Capture the cell that displays the provided text and extract its [x, y] central coordinate. 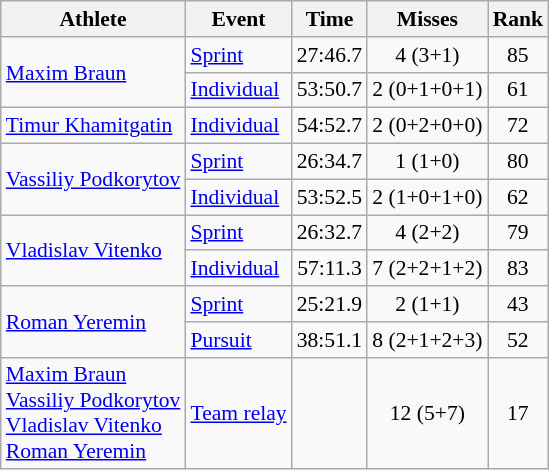
Team relay [238, 413]
Maxim BraunVassiliy PodkorytovVladislav VitenkoRoman Yeremin [94, 413]
4 (2+2) [427, 233]
2 (1+0+1+0) [427, 197]
8 (2+1+2+3) [427, 340]
57:11.3 [330, 269]
2 (0+2+0+0) [427, 126]
53:50.7 [330, 90]
4 (3+1) [427, 55]
7 (2+2+1+2) [427, 269]
Roman Yeremin [94, 322]
26:32.7 [330, 233]
26:34.7 [330, 162]
Maxim Braun [94, 72]
38:51.1 [330, 340]
Event [238, 19]
53:52.5 [330, 197]
Rank [518, 19]
Athlete [94, 19]
72 [518, 126]
79 [518, 233]
Vassiliy Podkorytov [94, 180]
83 [518, 269]
62 [518, 197]
Vladislav Vitenko [94, 250]
52 [518, 340]
25:21.9 [330, 304]
27:46.7 [330, 55]
1 (1+0) [427, 162]
Misses [427, 19]
2 (0+1+0+1) [427, 90]
80 [518, 162]
Timur Khamitgatin [94, 126]
43 [518, 304]
2 (1+1) [427, 304]
Pursuit [238, 340]
Time [330, 19]
54:52.7 [330, 126]
17 [518, 413]
85 [518, 55]
61 [518, 90]
12 (5+7) [427, 413]
